For the text-containing cell, return its midpoint in [x, y] coordinate format. 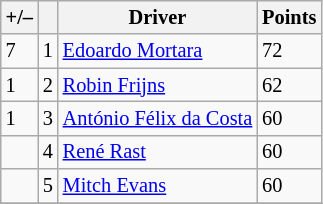
Points [289, 17]
António Félix da Costa [158, 118]
2 [48, 85]
72 [289, 51]
Robin Frijns [158, 85]
5 [48, 186]
4 [48, 152]
+/– [20, 17]
Edoardo Mortara [158, 51]
3 [48, 118]
62 [289, 85]
Driver [158, 17]
7 [20, 51]
Mitch Evans [158, 186]
René Rast [158, 152]
